Locate the cell with the specified text and output its (x, y) center coordinate. 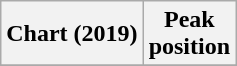
Chart (2019) (72, 34)
Peakposition (189, 34)
